Provide the (X, Y) coordinate of the cell's center where the given text is located.  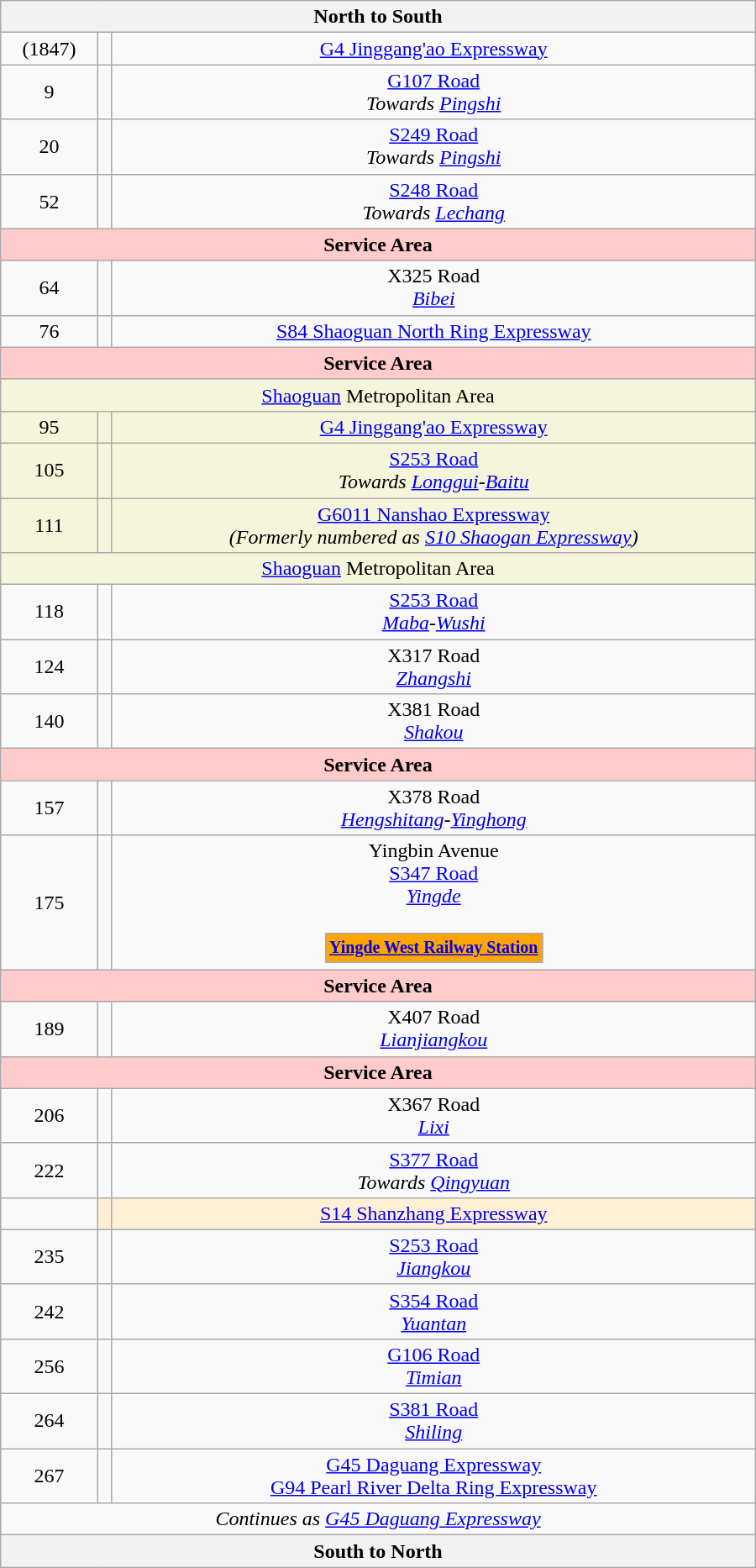
235 (49, 1257)
189 (49, 1029)
North to South (378, 17)
64 (49, 287)
X317 RoadZhangshi (433, 667)
S249 RoadTowards Pingshi (433, 146)
175 (49, 902)
S14 Shanzhang Expressway (433, 1213)
52 (49, 202)
S253 RoadTowards Longgui-Baitu (433, 471)
X378 RoadHengshitang-Yinghong (433, 808)
264 (49, 1422)
X367 RoadLixi (433, 1116)
G107 RoadTowards Pingshi (433, 92)
S253 RoadMaba-Wushi (433, 612)
S354 RoadYuantan (433, 1311)
S84 Shaoguan North Ring Expressway (433, 331)
G6011 Nanshao Expressway(Formerly numbered as S10 Shaogan Expressway) (433, 524)
G106 RoadTimian (433, 1366)
X381 RoadShakou (433, 721)
G45 Daguang Expressway G94 Pearl River Delta Ring Expressway (433, 1476)
256 (49, 1366)
20 (49, 146)
X407 RoadLianjiangkou (433, 1029)
Yingde West Railway Station (433, 948)
222 (49, 1170)
118 (49, 612)
Yingbin Avenue S347 RoadYingde Yingde West Railway Station (433, 902)
267 (49, 1476)
Continues as G45 Daguang Expressway (378, 1519)
157 (49, 808)
105 (49, 471)
242 (49, 1311)
9 (49, 92)
X325 RoadBibei (433, 287)
S248 RoadTowards Lechang (433, 202)
206 (49, 1116)
140 (49, 721)
S377 RoadTowards Qingyuan (433, 1170)
111 (49, 524)
South to North (378, 1551)
124 (49, 667)
S381 RoadShiling (433, 1422)
76 (49, 331)
95 (49, 427)
S253 RoadJiangkou (433, 1257)
(1847) (49, 49)
